Identify which cell holds the provided text, then report its [x, y] central coordinate. 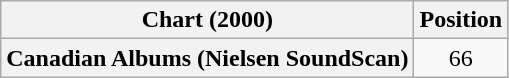
Chart (2000) [208, 20]
66 [461, 58]
Position [461, 20]
Canadian Albums (Nielsen SoundScan) [208, 58]
